Search for the cell housing the specified text and yield its (x, y) center coordinate. 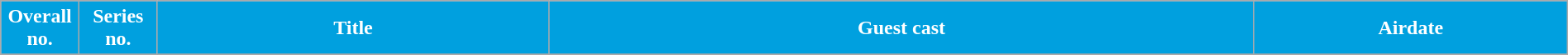
Airdate (1411, 28)
Title (353, 28)
Overall no. (40, 28)
Guest cast (901, 28)
Series no. (117, 28)
